From the cell containing the given text, extract its center point as (X, Y) coordinate. 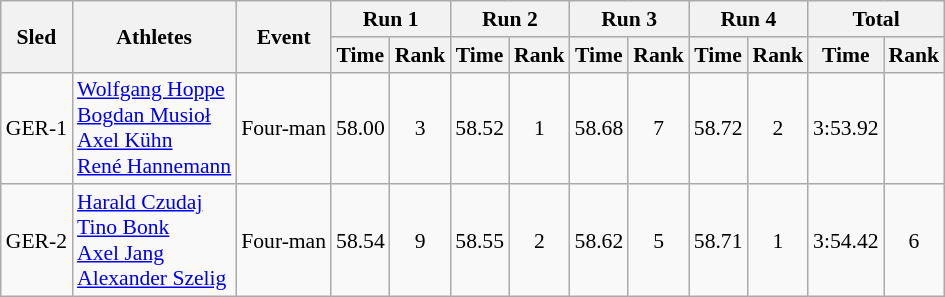
7 (658, 128)
Wolfgang HoppeBogdan MusiołAxel KühnRené Hannemann (154, 128)
3 (420, 128)
6 (914, 241)
58.71 (718, 241)
Total (876, 19)
GER-1 (36, 128)
58.72 (718, 128)
Event (284, 36)
GER-2 (36, 241)
58.62 (600, 241)
58.54 (360, 241)
5 (658, 241)
9 (420, 241)
58.55 (480, 241)
Athletes (154, 36)
58.52 (480, 128)
Run 1 (390, 19)
Run 3 (630, 19)
58.68 (600, 128)
Harald CzudajTino BonkAxel JangAlexander Szelig (154, 241)
Run 4 (748, 19)
Run 2 (510, 19)
3:54.42 (846, 241)
Sled (36, 36)
58.00 (360, 128)
3:53.92 (846, 128)
